Provide the [X, Y] coordinate of the cell's center where the given text is located.  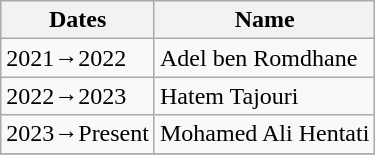
Hatem Tajouri [264, 96]
Dates [78, 20]
Name [264, 20]
Mohamed Ali Hentati [264, 134]
2022→2023 [78, 96]
2023→Present [78, 134]
2021→2022 [78, 58]
Adel ben Romdhane [264, 58]
